Extract the [X, Y] coordinate from the center of the cell holding the provided text.  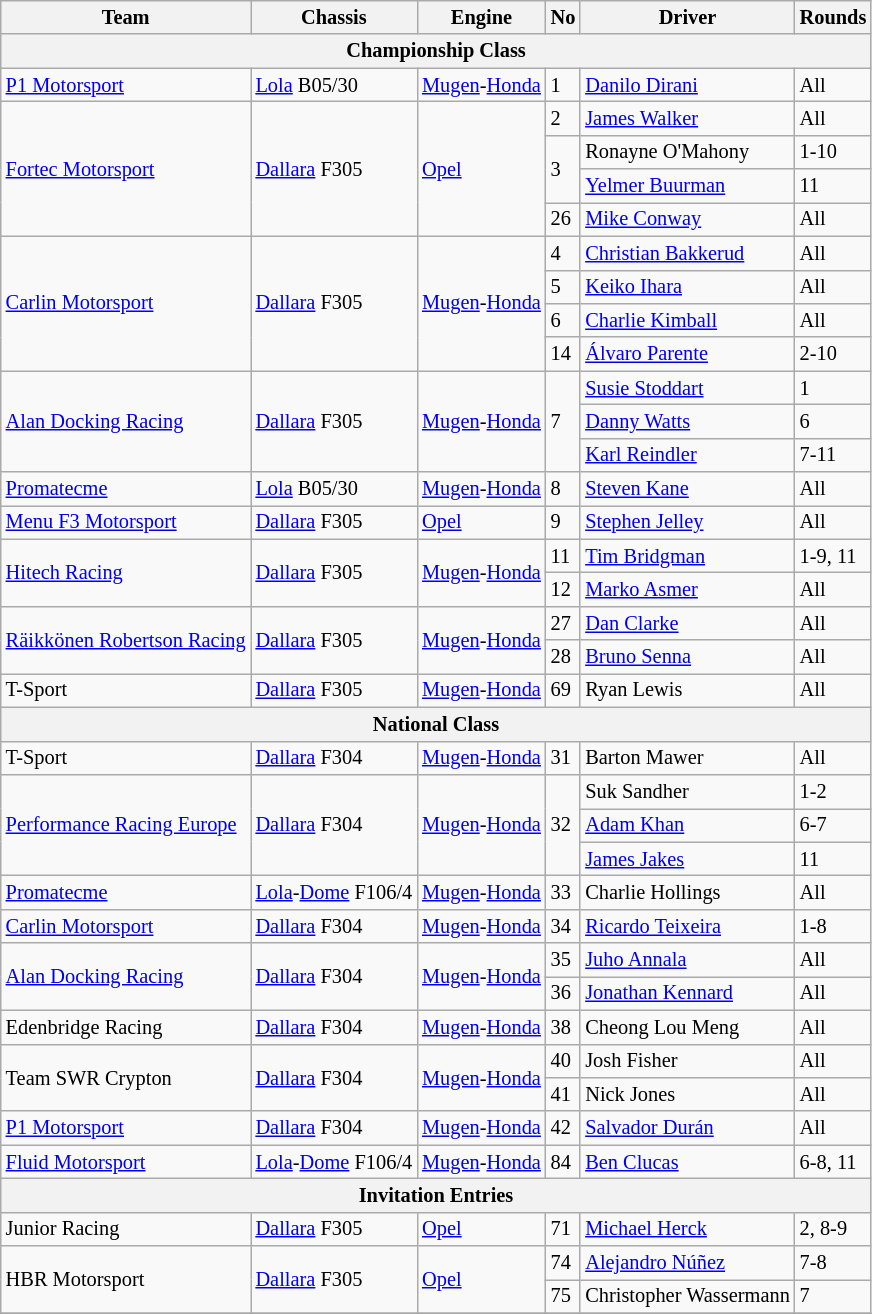
Engine [482, 17]
Susie Stoddart [687, 388]
5 [564, 287]
Barton Mawer [687, 758]
Edenbridge Racing [126, 1027]
14 [564, 354]
Team [126, 17]
Ronayne O'Mahony [687, 152]
4 [564, 253]
Stephen Jelley [687, 522]
Championship Class [436, 51]
84 [564, 1162]
69 [564, 690]
31 [564, 758]
Danilo Dirani [687, 85]
Ryan Lewis [687, 690]
James Jakes [687, 859]
Karl Reindler [687, 455]
71 [564, 1229]
Josh Fisher [687, 1061]
74 [564, 1263]
Invitation Entries [436, 1195]
Dan Clarke [687, 623]
Ricardo Teixeira [687, 926]
Mike Conway [687, 219]
Rounds [834, 17]
Performance Racing Europe [126, 824]
Salvador Durán [687, 1128]
35 [564, 960]
Chassis [334, 17]
Cheong Lou Meng [687, 1027]
12 [564, 589]
36 [564, 993]
32 [564, 824]
28 [564, 657]
Hitech Racing [126, 572]
2-10 [834, 354]
26 [564, 219]
1-10 [834, 152]
Räikkönen Robertson Racing [126, 640]
41 [564, 1094]
6-8, 11 [834, 1162]
1-8 [834, 926]
Álvaro Parente [687, 354]
Bruno Senna [687, 657]
Team SWR Crypton [126, 1078]
Jonathan Kennard [687, 993]
Tim Bridgman [687, 556]
Christian Bakkerud [687, 253]
27 [564, 623]
Alejandro Núñez [687, 1263]
James Walker [687, 118]
Juho Annala [687, 960]
Fortec Motorsport [126, 168]
40 [564, 1061]
Keiko Ihara [687, 287]
Michael Herck [687, 1229]
Steven Kane [687, 489]
Adam Khan [687, 825]
Junior Racing [126, 1229]
Fluid Motorsport [126, 1162]
1-9, 11 [834, 556]
3 [564, 168]
6-7 [834, 825]
Yelmer Buurman [687, 186]
National Class [436, 724]
Nick Jones [687, 1094]
75 [564, 1296]
7-11 [834, 455]
Suk Sandher [687, 791]
7-8 [834, 1263]
1-2 [834, 791]
Christopher Wassermann [687, 1296]
38 [564, 1027]
2, 8-9 [834, 1229]
8 [564, 489]
No [564, 17]
Driver [687, 17]
42 [564, 1128]
9 [564, 522]
Ben Clucas [687, 1162]
34 [564, 926]
Danny Watts [687, 421]
HBR Motorsport [126, 1280]
Charlie Hollings [687, 892]
Menu F3 Motorsport [126, 522]
Marko Asmer [687, 589]
33 [564, 892]
2 [564, 118]
Charlie Kimball [687, 320]
